Locate the cell with the specified text and output its [X, Y] center coordinate. 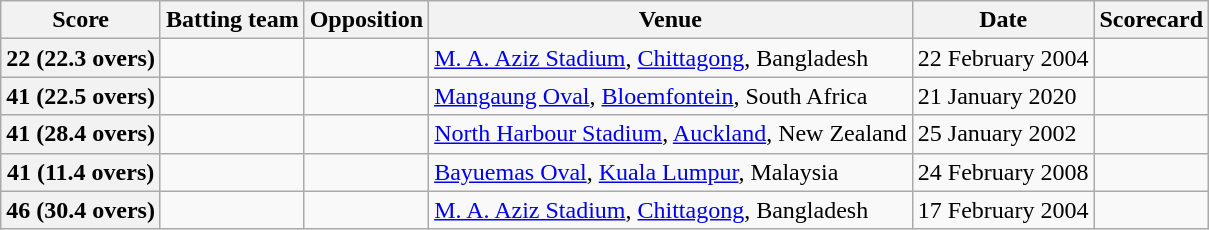
Mangaung Oval, Bloemfontein, South Africa [671, 96]
41 (28.4 overs) [81, 134]
Batting team [232, 20]
Opposition [366, 20]
17 February 2004 [1003, 210]
21 January 2020 [1003, 96]
North Harbour Stadium, Auckland, New Zealand [671, 134]
22 (22.3 overs) [81, 58]
Venue [671, 20]
46 (30.4 overs) [81, 210]
41 (22.5 overs) [81, 96]
Scorecard [1152, 20]
24 February 2008 [1003, 172]
Date [1003, 20]
Score [81, 20]
41 (11.4 overs) [81, 172]
22 February 2004 [1003, 58]
25 January 2002 [1003, 134]
Bayuemas Oval, Kuala Lumpur, Malaysia [671, 172]
